Return the (x, y) coordinate for the center point of the cell that contains the specified text.  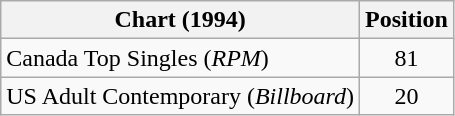
81 (407, 58)
US Adult Contemporary (Billboard) (180, 96)
20 (407, 96)
Position (407, 20)
Chart (1994) (180, 20)
Canada Top Singles (RPM) (180, 58)
